From the cell containing the given text, extract its center point as (X, Y) coordinate. 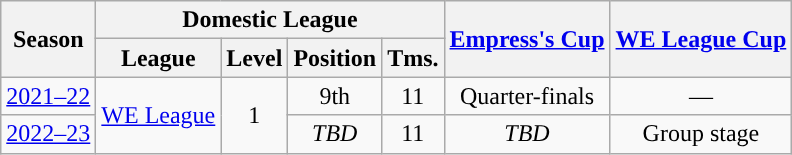
Group stage (701, 134)
WE League Cup (701, 39)
— (701, 96)
League (158, 58)
Quarter-finals (527, 96)
2022–23 (48, 134)
Level (254, 58)
Empress's Cup (527, 39)
Season (48, 39)
Domestic League (270, 20)
9th (335, 96)
WE League (158, 115)
2021–22 (48, 96)
Tms. (413, 58)
Position (335, 58)
1 (254, 115)
